Detect which cell encompasses the target text, then output its (x, y) center coordinate. 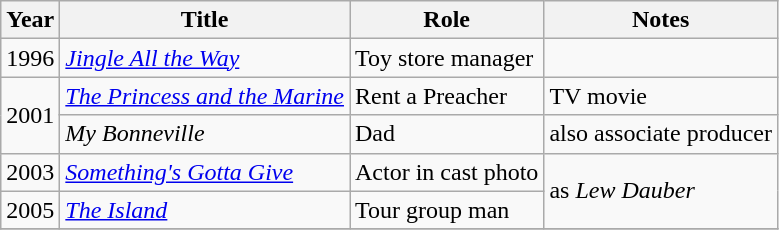
Something's Gotta Give (205, 172)
Year (30, 20)
Actor in cast photo (447, 172)
Notes (661, 20)
Role (447, 20)
2003 (30, 172)
also associate producer (661, 134)
Jingle All the Way (205, 58)
Tour group man (447, 210)
2001 (30, 115)
The Princess and the Marine (205, 96)
Rent a Preacher (447, 96)
Dad (447, 134)
Toy store manager (447, 58)
TV movie (661, 96)
My Bonneville (205, 134)
The Island (205, 210)
2005 (30, 210)
as Lew Dauber (661, 191)
1996 (30, 58)
Title (205, 20)
